Return (x, y) of the center of cell containing provided text 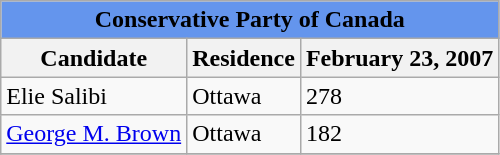
George M. Brown (94, 134)
Conservative Party of Canada (250, 20)
182 (399, 134)
Elie Salibi (94, 96)
278 (399, 96)
Residence (244, 58)
February 23, 2007 (399, 58)
Candidate (94, 58)
